Find where the given text appears and provide that cell's center as (X, Y) coordinate. 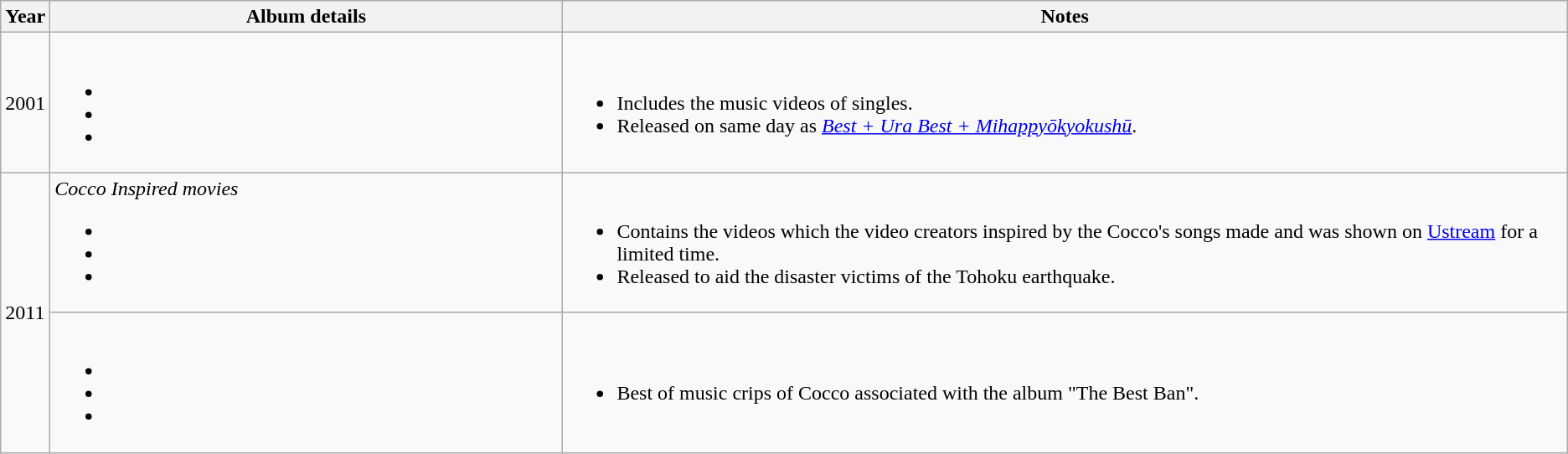
Year (25, 17)
2001 (25, 102)
2011 (25, 312)
Includes the music videos of singles.Released on same day as Best + Ura Best + Mihappyōkyokushū. (1065, 102)
Album details (307, 17)
Notes (1065, 17)
Cocco Inspired movies (307, 243)
Best of music crips of Cocco associated with the album "The Best Ban". (1065, 382)
